Output the (X, Y) coordinate of the center of the cell containing the given text.  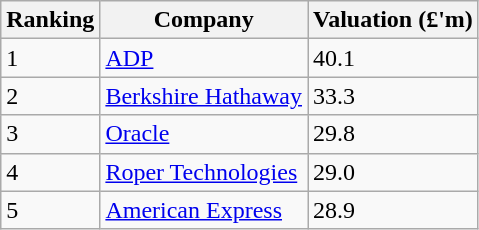
Oracle (204, 134)
4 (50, 172)
3 (50, 134)
Company (204, 20)
ADP (204, 58)
33.3 (394, 96)
29.8 (394, 134)
Berkshire Hathaway (204, 96)
28.9 (394, 210)
American Express (204, 210)
29.0 (394, 172)
40.1 (394, 58)
2 (50, 96)
Ranking (50, 20)
1 (50, 58)
Valuation (£'m) (394, 20)
Roper Technologies (204, 172)
5 (50, 210)
